Identify which cell holds the provided text, then report its [X, Y] central coordinate. 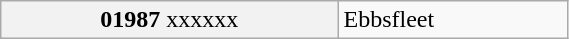
01987 xxxxxx [170, 20]
Ebbsfleet [453, 20]
